Identify which cell holds the provided text, then report its (X, Y) central coordinate. 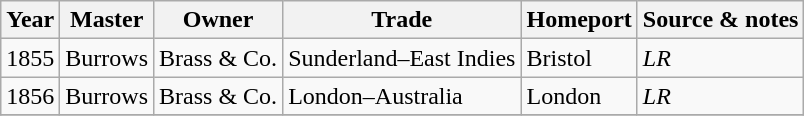
Sunderland–East Indies (402, 58)
Trade (402, 20)
1856 (30, 96)
Homeport (579, 20)
London–Australia (402, 96)
Source & notes (720, 20)
Bristol (579, 58)
Owner (218, 20)
Master (107, 20)
1855 (30, 58)
Year (30, 20)
London (579, 96)
